Capture the cell that displays the provided text and extract its (X, Y) central coordinate. 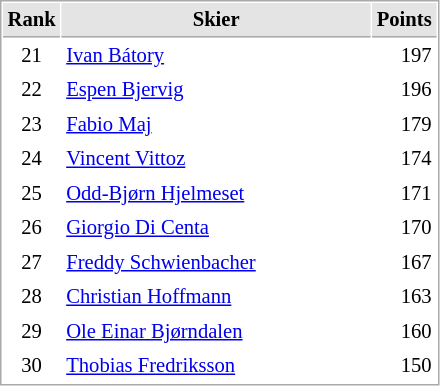
28 (32, 296)
196 (404, 90)
170 (404, 228)
25 (32, 194)
Vincent Vittoz (216, 158)
171 (404, 194)
174 (404, 158)
Giorgio Di Centa (216, 228)
197 (404, 56)
150 (404, 366)
160 (404, 332)
24 (32, 158)
Odd-Bjørn Hjelmeset (216, 194)
Thobias Fredriksson (216, 366)
29 (32, 332)
22 (32, 90)
Points (404, 20)
26 (32, 228)
Espen Bjervig (216, 90)
Rank (32, 20)
167 (404, 262)
21 (32, 56)
Ivan Bátory (216, 56)
23 (32, 124)
27 (32, 262)
Skier (216, 20)
Christian Hoffmann (216, 296)
Freddy Schwienbacher (216, 262)
163 (404, 296)
Ole Einar Bjørndalen (216, 332)
30 (32, 366)
Fabio Maj (216, 124)
179 (404, 124)
